Output the (x, y) coordinate of the center of the cell containing the given text.  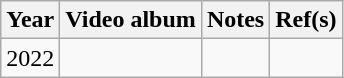
Ref(s) (306, 20)
2022 (30, 58)
Year (30, 20)
Video album (131, 20)
Notes (235, 20)
